Return [x, y] of the center of cell containing provided text 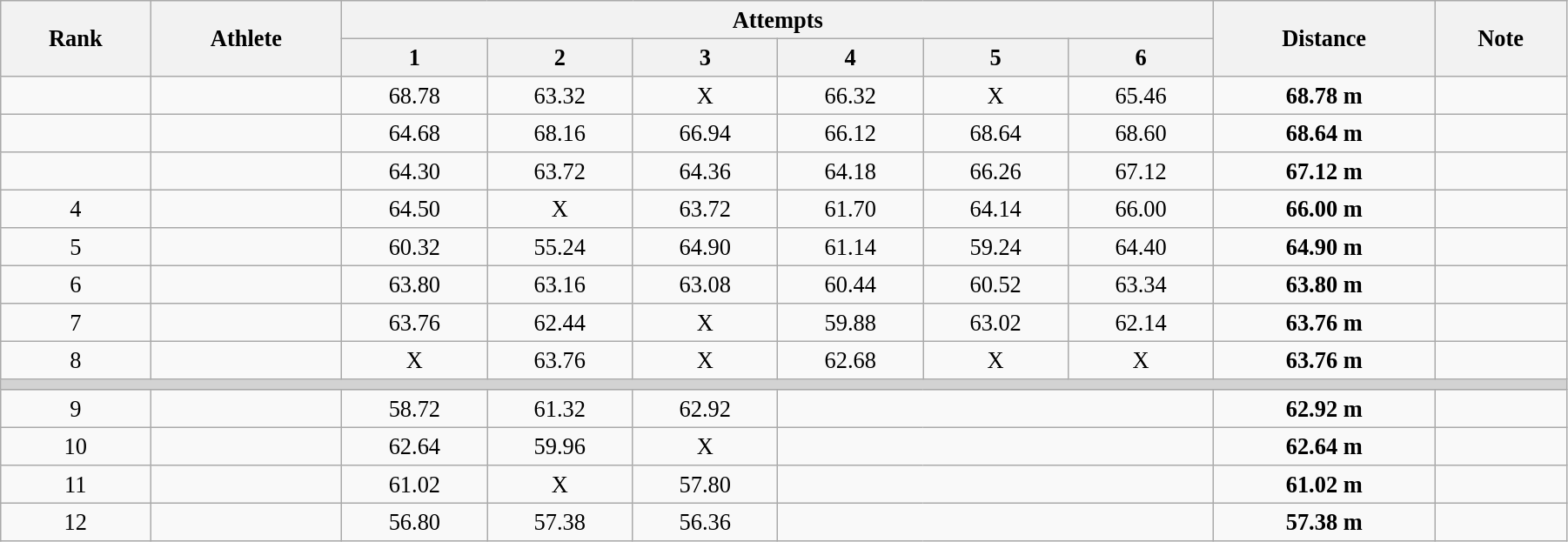
62.44 [560, 323]
63.02 [995, 323]
57.80 [705, 485]
61.14 [851, 247]
56.36 [705, 522]
11 [76, 485]
1 [414, 57]
Rank [76, 38]
56.80 [414, 522]
62.64 [414, 446]
9 [76, 409]
65.46 [1142, 95]
8 [76, 360]
63.16 [560, 284]
64.14 [995, 209]
60.52 [995, 284]
68.60 [1142, 133]
57.38 m [1324, 522]
63.80 [414, 284]
68.16 [560, 133]
61.02 [414, 485]
64.90 m [1324, 247]
62.92 m [1324, 409]
Note [1501, 38]
Athlete [246, 38]
67.12 [1142, 171]
68.78 [414, 95]
58.72 [414, 409]
66.00 m [1324, 209]
64.68 [414, 133]
59.88 [851, 323]
Distance [1324, 38]
64.40 [1142, 247]
60.44 [851, 284]
63.32 [560, 95]
66.00 [1142, 209]
64.18 [851, 171]
64.30 [414, 171]
62.68 [851, 360]
62.92 [705, 409]
63.08 [705, 284]
55.24 [560, 247]
66.94 [705, 133]
68.64 [995, 133]
59.96 [560, 446]
60.32 [414, 247]
64.50 [414, 209]
57.38 [560, 522]
66.26 [995, 171]
63.34 [1142, 284]
7 [76, 323]
61.02 m [1324, 485]
64.90 [705, 247]
66.32 [851, 95]
59.24 [995, 247]
12 [76, 522]
10 [76, 446]
Attempts [778, 19]
68.78 m [1324, 95]
67.12 m [1324, 171]
2 [560, 57]
68.64 m [1324, 133]
62.14 [1142, 323]
61.32 [560, 409]
66.12 [851, 133]
64.36 [705, 171]
3 [705, 57]
62.64 m [1324, 446]
63.80 m [1324, 284]
61.70 [851, 209]
